Identify which cell holds the provided text, then report its (X, Y) central coordinate. 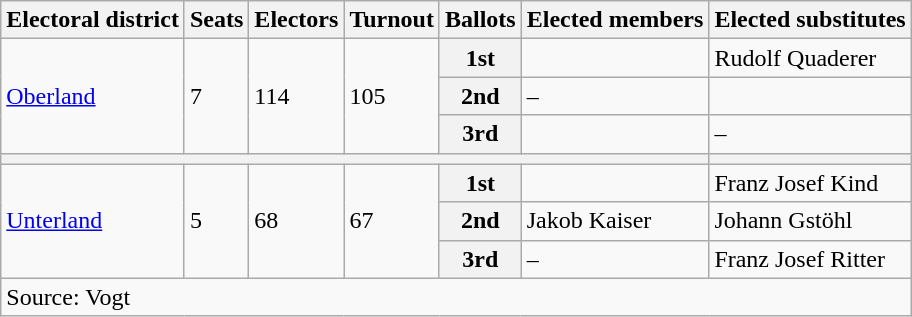
Ballots (480, 20)
Turnout (392, 20)
Seats (216, 20)
Electors (296, 20)
Electoral district (93, 20)
Elected members (615, 20)
Source: Vogt (456, 297)
Rudolf Quaderer (810, 58)
Elected substitutes (810, 20)
Franz Josef Ritter (810, 259)
Oberland (93, 96)
Unterland (93, 221)
7 (216, 96)
Jakob Kaiser (615, 221)
Franz Josef Kind (810, 183)
5 (216, 221)
105 (392, 96)
67 (392, 221)
114 (296, 96)
68 (296, 221)
Johann Gstöhl (810, 221)
